Search for the cell housing the specified text and yield its (X, Y) center coordinate. 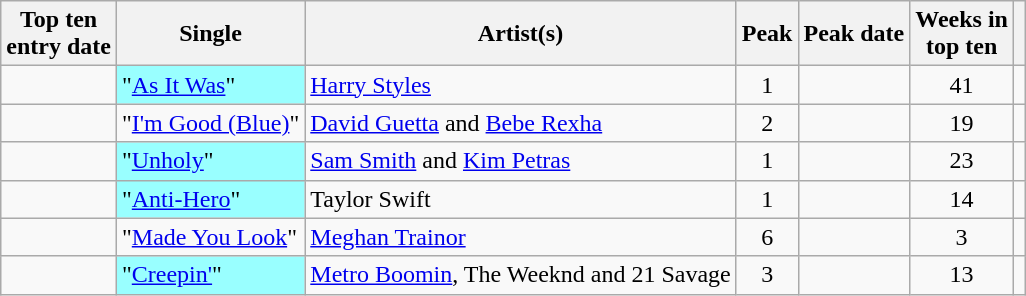
"As It Was" (210, 85)
David Guetta and Bebe Rexha (521, 123)
23 (962, 161)
Harry Styles (521, 85)
Artist(s) (521, 34)
"Anti-Hero" (210, 199)
Peak (767, 34)
14 (962, 199)
6 (767, 237)
"Unholy" (210, 161)
Weeks intop ten (962, 34)
Taylor Swift (521, 199)
2 (767, 123)
Meghan Trainor (521, 237)
13 (962, 275)
Sam Smith and Kim Petras (521, 161)
"Made You Look" (210, 237)
Peak date (854, 34)
"I'm Good (Blue)" (210, 123)
Single (210, 34)
19 (962, 123)
Top tenentry date (59, 34)
41 (962, 85)
Metro Boomin, The Weeknd and 21 Savage (521, 275)
"Creepin'" (210, 275)
